Locate the cell with the specified text and output its [x, y] center coordinate. 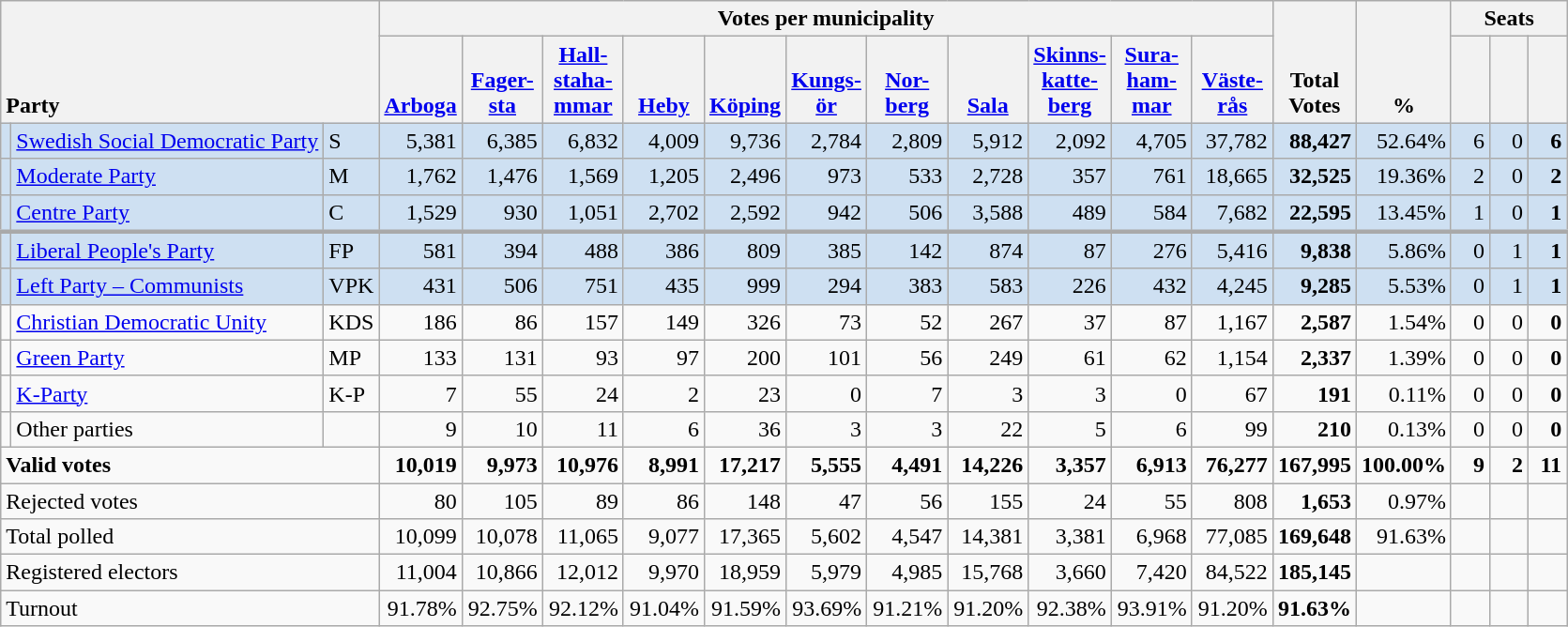
% [1404, 62]
267 [988, 322]
2,092 [1070, 141]
431 [420, 286]
385 [827, 251]
18,959 [745, 573]
73 [827, 322]
100.00% [1404, 465]
Arboga [420, 80]
10,019 [420, 465]
97 [663, 358]
294 [827, 286]
1,167 [1232, 322]
Party [190, 62]
6,913 [1151, 465]
Nor- berg [907, 80]
76,277 [1232, 465]
4,547 [907, 537]
4,705 [1151, 141]
226 [1070, 286]
1,476 [502, 176]
Swedish Social Democratic Party [167, 141]
5.53% [1404, 286]
186 [420, 322]
5,381 [420, 141]
61 [1070, 358]
5,912 [988, 141]
6,832 [583, 141]
Votes per municipality [826, 19]
99 [1232, 429]
432 [1151, 286]
Seats [1509, 19]
10,078 [502, 537]
7,420 [1151, 573]
3,588 [988, 213]
Väste- rås [1232, 80]
18,665 [1232, 176]
584 [1151, 213]
Köping [745, 80]
91.59% [745, 608]
Sala [988, 80]
1.39% [1404, 358]
Total Votes [1314, 62]
Green Party [167, 358]
5 [1070, 429]
808 [1232, 500]
88,427 [1314, 141]
488 [583, 251]
17,217 [745, 465]
KDS [351, 322]
210 [1314, 429]
MP [351, 358]
7,682 [1232, 213]
2,496 [745, 176]
2,784 [827, 141]
942 [827, 213]
52 [907, 322]
80 [420, 500]
2,592 [745, 213]
9,736 [745, 141]
Registered electors [190, 573]
4,245 [1232, 286]
809 [745, 251]
Other parties [167, 429]
489 [1070, 213]
4,985 [907, 573]
0.97% [1404, 500]
84,522 [1232, 573]
533 [907, 176]
11,004 [420, 573]
92.12% [583, 608]
Skinns- katte- berg [1070, 80]
1,529 [420, 213]
148 [745, 500]
2,809 [907, 141]
Moderate Party [167, 176]
101 [827, 358]
3,660 [1070, 573]
32,525 [1314, 176]
10 [502, 429]
751 [583, 286]
200 [745, 358]
12,012 [583, 573]
4,491 [907, 465]
9,077 [663, 537]
2,587 [1314, 322]
1,653 [1314, 500]
131 [502, 358]
3,381 [1070, 537]
1,051 [583, 213]
Christian Democratic Unity [167, 322]
91.78% [420, 608]
383 [907, 286]
VPK [351, 286]
874 [988, 251]
Sura- ham- mar [1151, 80]
5,416 [1232, 251]
Heby [663, 80]
6,968 [1151, 537]
14,381 [988, 537]
435 [663, 286]
973 [827, 176]
10,099 [420, 537]
142 [907, 251]
Liberal People's Party [167, 251]
2,337 [1314, 358]
23 [745, 393]
37,782 [1232, 141]
2,728 [988, 176]
185,145 [1314, 573]
6,385 [502, 141]
19.36% [1404, 176]
999 [745, 286]
5,602 [827, 537]
5,979 [827, 573]
149 [663, 322]
15,768 [988, 573]
191 [1314, 393]
930 [502, 213]
1,154 [1232, 358]
11,065 [583, 537]
Turnout [190, 608]
Left Party – Communists [167, 286]
4,009 [663, 141]
77,085 [1232, 537]
8,991 [663, 465]
133 [420, 358]
Centre Party [167, 213]
276 [1151, 251]
K-Party [167, 393]
169,648 [1314, 537]
9,973 [502, 465]
357 [1070, 176]
93.69% [827, 608]
37 [1070, 322]
761 [1151, 176]
326 [745, 322]
S [351, 141]
1.54% [1404, 322]
36 [745, 429]
Hall- staha- mmar [583, 80]
FP [351, 251]
Total polled [190, 537]
394 [502, 251]
93 [583, 358]
5.86% [1404, 251]
92.38% [1070, 608]
2,702 [663, 213]
10,976 [583, 465]
0.13% [1404, 429]
155 [988, 500]
Rejected votes [190, 500]
581 [420, 251]
14,226 [988, 465]
1,762 [420, 176]
249 [988, 358]
1,205 [663, 176]
9,285 [1314, 286]
105 [502, 500]
157 [583, 322]
386 [663, 251]
47 [827, 500]
9,838 [1314, 251]
17,365 [745, 537]
22,595 [1314, 213]
Kungs- ör [827, 80]
9,970 [663, 573]
M [351, 176]
92.75% [502, 608]
3,357 [1070, 465]
1,569 [583, 176]
Fager- sta [502, 80]
89 [583, 500]
67 [1232, 393]
22 [988, 429]
Valid votes [190, 465]
K-P [351, 393]
583 [988, 286]
10,866 [502, 573]
62 [1151, 358]
C [351, 213]
0.11% [1404, 393]
91.04% [663, 608]
13.45% [1404, 213]
93.91% [1151, 608]
167,995 [1314, 465]
5,555 [827, 465]
52.64% [1404, 141]
91.21% [907, 608]
